Pinpoint the cell where the given text exists, returning its (X, Y) midpoint coordinate. 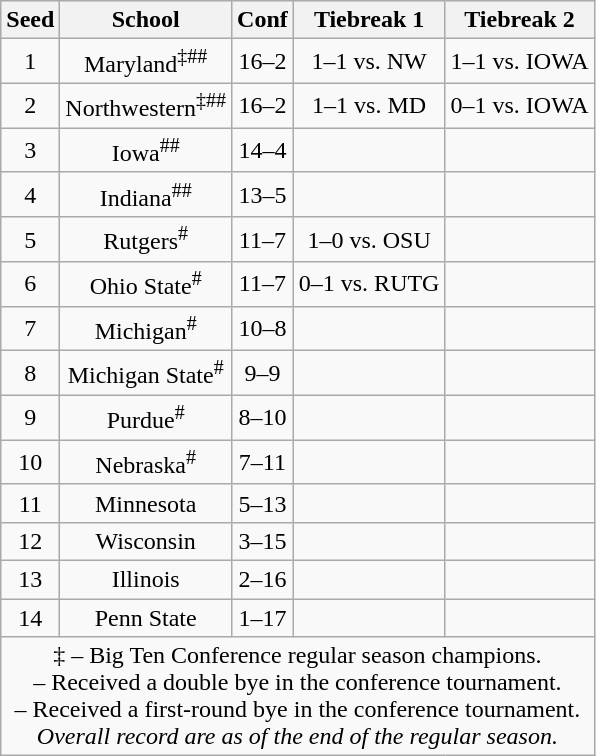
Michigan State# (146, 374)
0–1 vs. RUTG (369, 284)
Wisconsin (146, 541)
8 (30, 374)
Ohio State# (146, 284)
10 (30, 462)
12 (30, 541)
School (146, 20)
Indiana## (146, 194)
7 (30, 328)
Minnesota (146, 503)
5–13 (263, 503)
1 (30, 62)
Northwestern‡## (146, 106)
0–1 vs. IOWA (520, 106)
Tiebreak 2 (520, 20)
1–1 vs. MD (369, 106)
13–5 (263, 194)
9 (30, 418)
2–16 (263, 579)
Maryland‡## (146, 62)
Penn State (146, 618)
11 (30, 503)
2 (30, 106)
Michigan# (146, 328)
Rutgers# (146, 240)
Illinois (146, 579)
14–4 (263, 150)
Seed (30, 20)
7–11 (263, 462)
13 (30, 579)
Purdue# (146, 418)
8–10 (263, 418)
1–17 (263, 618)
1–1 vs. IOWA (520, 62)
10–8 (263, 328)
3–15 (263, 541)
Nebraska# (146, 462)
3 (30, 150)
9–9 (263, 374)
Conf (263, 20)
Iowa## (146, 150)
5 (30, 240)
6 (30, 284)
4 (30, 194)
1–1 vs. NW (369, 62)
Tiebreak 1 (369, 20)
14 (30, 618)
1–0 vs. OSU (369, 240)
